Provide the (x, y) coordinate of the cell's center where the given text is located.  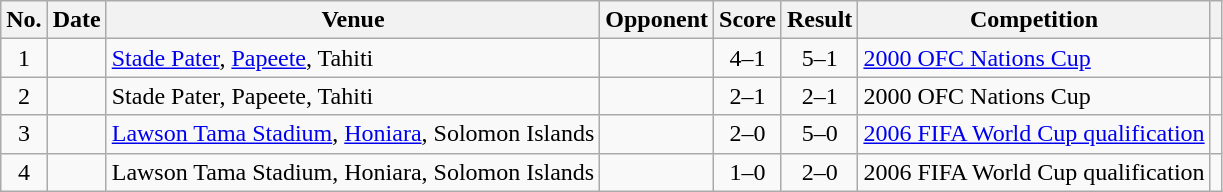
3 (24, 134)
Score (748, 20)
4 (24, 172)
5–0 (819, 134)
1–0 (748, 172)
4–1 (748, 58)
Opponent (657, 20)
Competition (1034, 20)
5–1 (819, 58)
2 (24, 96)
Date (76, 20)
1 (24, 58)
No. (24, 20)
Result (819, 20)
Venue (353, 20)
